Scan for the cell matching the given text and deliver its (X, Y) coordinate at center. 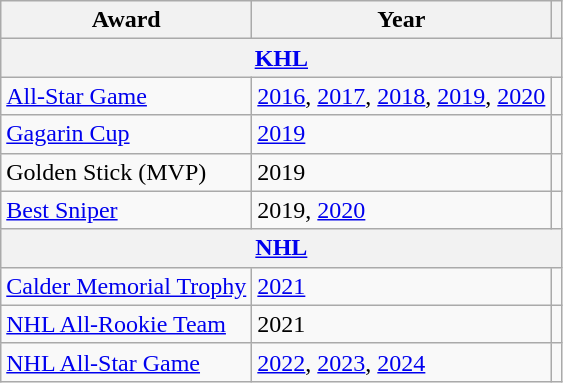
Gagarin Cup (126, 134)
NHL (282, 248)
2019, 2020 (402, 210)
Best Sniper (126, 210)
NHL All-Star Game (126, 362)
Award (126, 20)
KHL (282, 58)
Golden Stick (MVP) (126, 172)
2016, 2017, 2018, 2019, 2020 (402, 96)
2022, 2023, 2024 (402, 362)
All-Star Game (126, 96)
Calder Memorial Trophy (126, 286)
Year (402, 20)
NHL All-Rookie Team (126, 324)
